Scan for the cell matching the given text and deliver its [X, Y] coordinate at center. 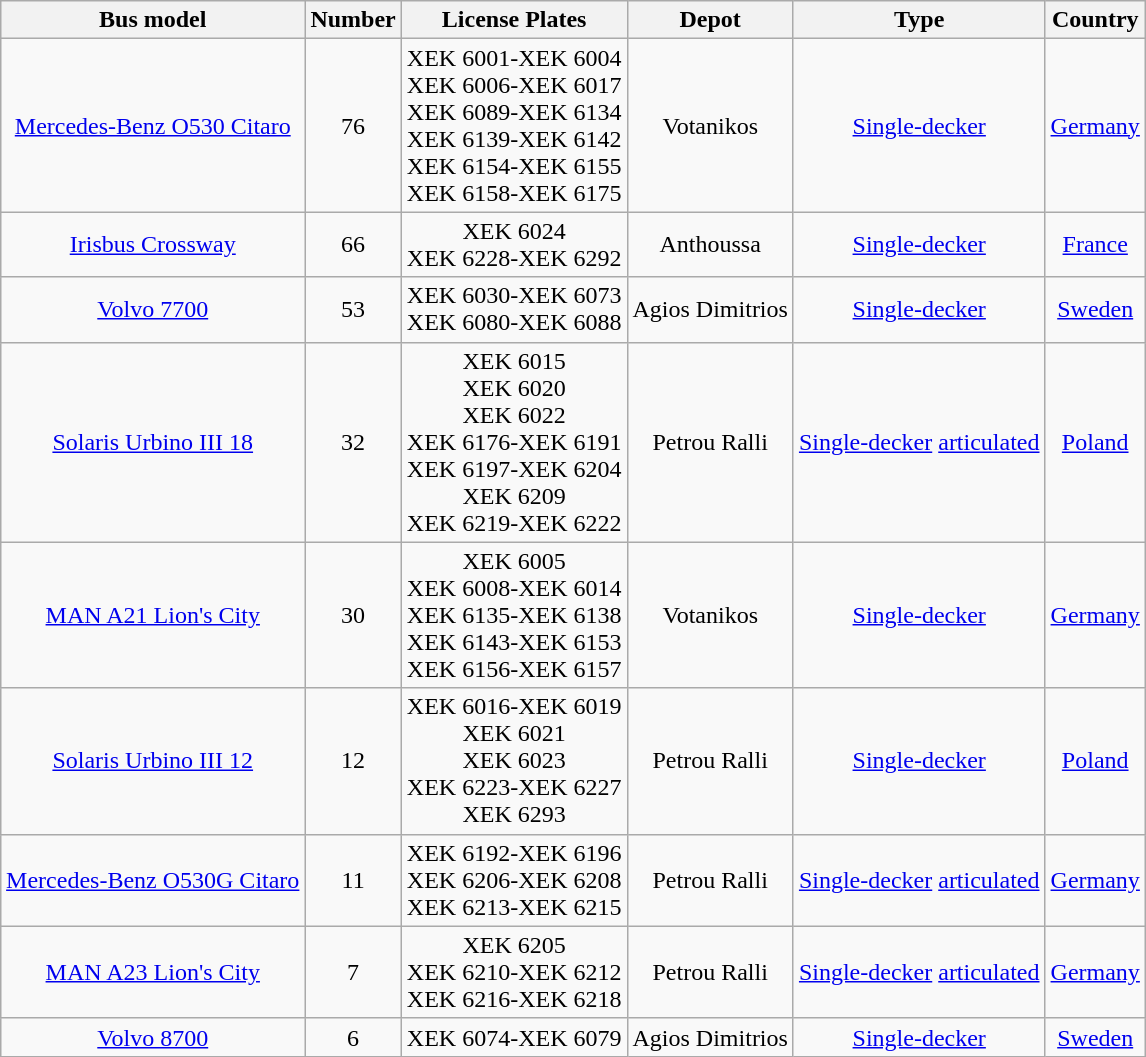
MAN A21 Lion's City [153, 615]
Country [1095, 20]
XEK 6015XEK 6020XEK 6022XEK 6176-XEK 6191XEK 6197-XEK 6204XEK 6209XEK 6219-XEK 6222 [514, 442]
XEK 6074-XEK 6079 [514, 1037]
30 [353, 615]
66 [353, 244]
XEK 6001-XEK 6004XEK 6006-XEK 6017XEK 6089-XEK 6134XEK 6139-XEK 6142XEK 6154-XEK 6155XEK 6158-XEK 6175 [514, 126]
XEK 6205XEK 6210-XEK 6212XEK 6216-XEK 6218 [514, 972]
Volvo 8700 [153, 1037]
Volvo 7700 [153, 310]
License Plates [514, 20]
Solaris Urbino III 18 [153, 442]
Number [353, 20]
12 [353, 761]
53 [353, 310]
Bus model [153, 20]
XEK 6192-XEK 6196XEK 6206-XEK 6208XEK 6213-XEK 6215 [514, 880]
XEK 6016-XEK 6019XEK 6021XEK 6023XEK 6223-XEK 6227XEK 6293 [514, 761]
Mercedes-Benz O530G Citaro [153, 880]
76 [353, 126]
XEK 6005XEK 6008-XEK 6014XEK 6135-XEK 6138XEK 6143-XEK 6153XEK 6156-XEK 6157 [514, 615]
Type [919, 20]
Depot [710, 20]
XEK 6024XEK 6228-XEK 6292 [514, 244]
XEK 6030-XEK 6073XEK 6080-XEK 6088 [514, 310]
32 [353, 442]
Irisbus Crossway [153, 244]
6 [353, 1037]
11 [353, 880]
7 [353, 972]
Mercedes-Benz O530 Citaro [153, 126]
Anthoussa [710, 244]
France [1095, 244]
Solaris Urbino III 12 [153, 761]
MAN A23 Lion's City [153, 972]
